Identify which cell holds the provided text, then report its (X, Y) central coordinate. 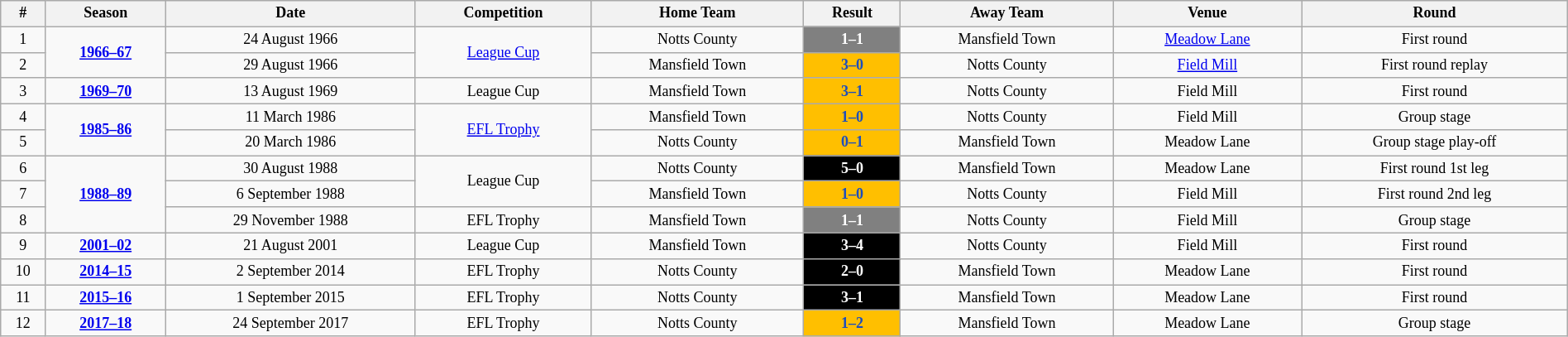
Away Team (1007, 13)
20 March 1986 (290, 142)
5 (23, 142)
Round (1435, 13)
5–0 (852, 169)
29 August 1966 (290, 65)
7 (23, 194)
10 (23, 272)
2 (23, 65)
2–0 (852, 272)
Venue (1207, 13)
Season (106, 13)
1 (23, 40)
2001–02 (106, 245)
9 (23, 245)
3–0 (852, 65)
1985–86 (106, 129)
6 September 1988 (290, 194)
First round 2nd leg (1435, 194)
1966–67 (106, 52)
0–1 (852, 142)
# (23, 13)
Date (290, 13)
2014–15 (106, 272)
Group stage play-off (1435, 142)
1969–70 (106, 91)
3 (23, 91)
1–2 (852, 323)
Result (852, 13)
24 August 1966 (290, 40)
11 March 1986 (290, 116)
30 August 1988 (290, 169)
1 September 2015 (290, 298)
13 August 1969 (290, 91)
Home Team (698, 13)
6 (23, 169)
24 September 2017 (290, 323)
11 (23, 298)
First round replay (1435, 65)
21 August 2001 (290, 245)
2017–18 (106, 323)
8 (23, 220)
1988–89 (106, 195)
3–4 (852, 245)
4 (23, 116)
First round 1st leg (1435, 169)
12 (23, 323)
Competition (503, 13)
2 September 2014 (290, 272)
2015–16 (106, 298)
29 November 1988 (290, 220)
